For the text-containing cell, return its midpoint in (x, y) coordinate format. 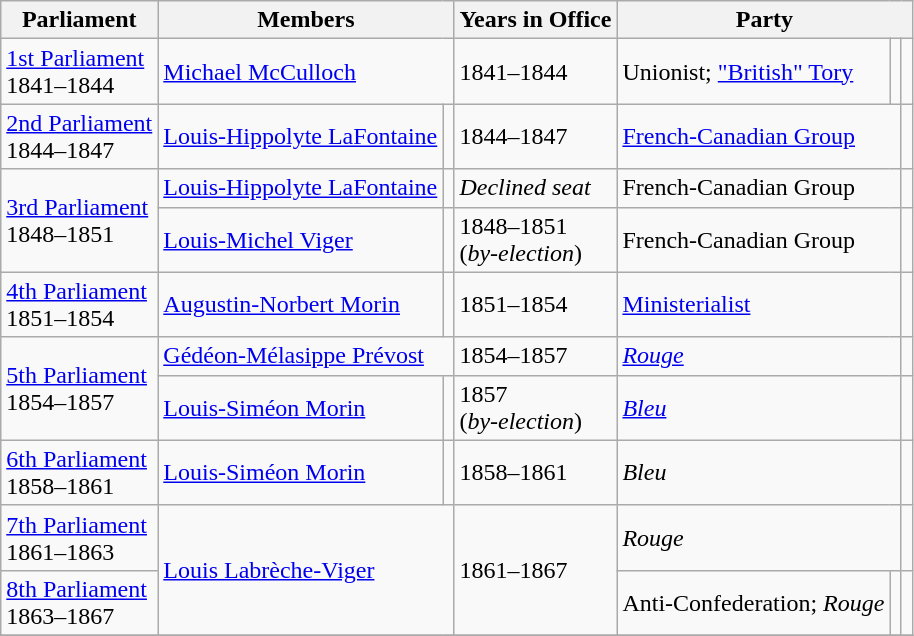
Ministerialist (759, 304)
2nd Parliament1844–1847 (80, 136)
Gédéon-Mélasippe Prévost (306, 356)
1861–1867 (536, 570)
1st Parliament1841–1844 (80, 72)
Louis-Michel Viger (300, 240)
1848–1851 (by-election) (536, 240)
Michael McCulloch (306, 72)
Declined seat (536, 188)
5th Parliament 1854–1857 (80, 388)
1857 (by-election) (536, 408)
1854–1857 (536, 356)
6th Parliament 1858–1861 (80, 472)
7th Parliament 1861–1863 (80, 538)
Unionist; "British" Tory (754, 72)
1844–1847 (536, 136)
1851–1854 (536, 304)
Parliament (80, 20)
1858–1861 (536, 472)
Augustin-Norbert Morin (300, 304)
Party (764, 20)
Years in Office (536, 20)
4th Parliament 1851–1854 (80, 304)
1841–1844 (536, 72)
8th Parliament 1863–1867 (80, 602)
Members (306, 20)
3rd Parliament1848–1851 (80, 220)
Louis Labrèche-Viger (306, 570)
Anti-Confederation; Rouge (754, 602)
